Detect which cell encompasses the target text, then output its [X, Y] center coordinate. 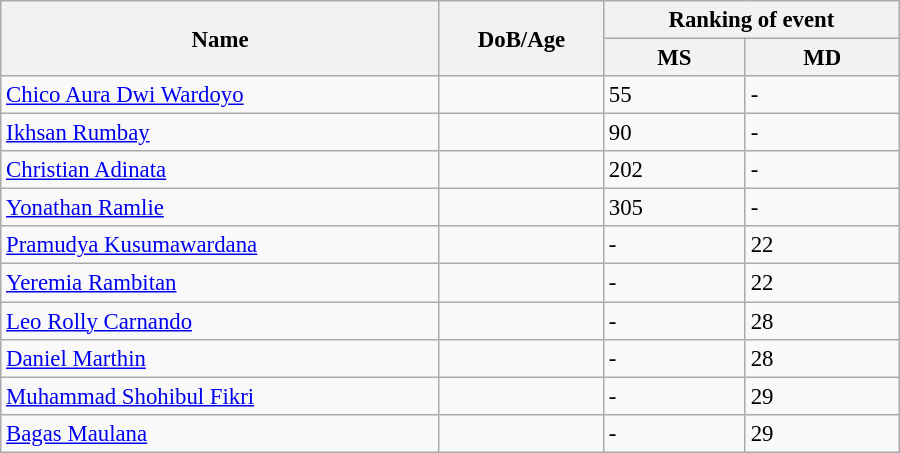
MD [822, 58]
Christian Adinata [220, 170]
Yeremia Rambitan [220, 283]
55 [675, 95]
Name [220, 38]
MS [675, 58]
305 [675, 208]
Ikhsan Rumbay [220, 133]
Yonathan Ramlie [220, 208]
202 [675, 170]
DoB/Age [521, 38]
Bagas Maulana [220, 433]
Ranking of event [752, 20]
Leo Rolly Carnando [220, 321]
Chico Aura Dwi Wardoyo [220, 95]
Daniel Marthin [220, 358]
Pramudya Kusumawardana [220, 245]
Muhammad Shohibul Fikri [220, 396]
90 [675, 133]
